Detect which cell encompasses the target text, then output its [X, Y] center coordinate. 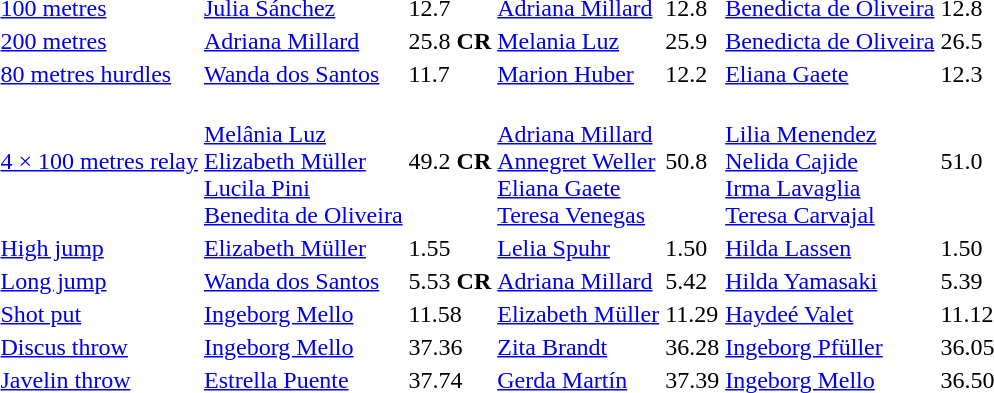
11.58 [450, 314]
37.36 [450, 347]
Marion Huber [578, 74]
Haydeé Valet [830, 314]
25.8 CR [450, 41]
11.7 [450, 74]
1.55 [450, 248]
36.28 [692, 347]
5.53 CR [450, 281]
Melânia LuzElizabeth MüllerLucila PiniBenedita de Oliveira [303, 161]
Adriana MillardAnnegret WellerEliana GaeteTeresa Venegas [578, 161]
11.29 [692, 314]
Benedicta de Oliveira [830, 41]
50.8 [692, 161]
49.2 CR [450, 161]
25.9 [692, 41]
Ingeborg Pfüller [830, 347]
Hilda Lassen [830, 248]
Zita Brandt [578, 347]
Eliana Gaete [830, 74]
Lilia MenendezNelida CajideIrma LavagliaTeresa Carvajal [830, 161]
5.42 [692, 281]
Hilda Yamasaki [830, 281]
12.2 [692, 74]
1.50 [692, 248]
Lelia Spuhr [578, 248]
Melania Luz [578, 41]
